Extract the [X, Y] coordinate from the center of the cell holding the provided text.  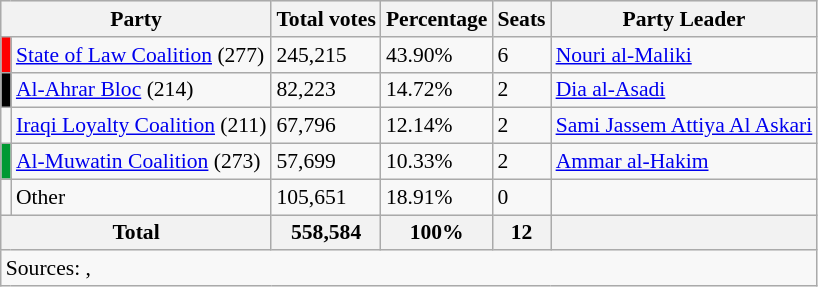
100% [437, 233]
Al-Muwatin Coalition (273) [142, 162]
57,699 [326, 162]
12.14% [437, 126]
Ammar al-Hakim [684, 162]
Iraqi Loyalty Coalition (211) [142, 126]
6 [521, 55]
Sources: , [410, 269]
18.91% [437, 197]
Percentage [437, 19]
State of Law Coalition (277) [142, 55]
43.90% [437, 55]
14.72% [437, 90]
Sami Jassem Attiya Al Askari [684, 126]
105,651 [326, 197]
67,796 [326, 126]
0 [521, 197]
82,223 [326, 90]
558,584 [326, 233]
Al-Ahrar Bloc (214) [142, 90]
Seats [521, 19]
10.33% [437, 162]
245,215 [326, 55]
Nouri al-Maliki [684, 55]
Total [136, 233]
Party Leader [684, 19]
Total votes [326, 19]
Party [136, 19]
12 [521, 233]
Dia al-Asadi [684, 90]
Other [142, 197]
